Search for the cell housing the specified text and yield its [x, y] center coordinate. 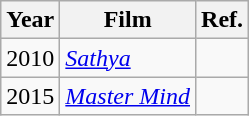
Year [30, 20]
Film [128, 20]
2015 [30, 96]
Master Mind [128, 96]
Ref. [222, 20]
Sathya [128, 58]
2010 [30, 58]
